Identify which cell holds the provided text, then report its (x, y) central coordinate. 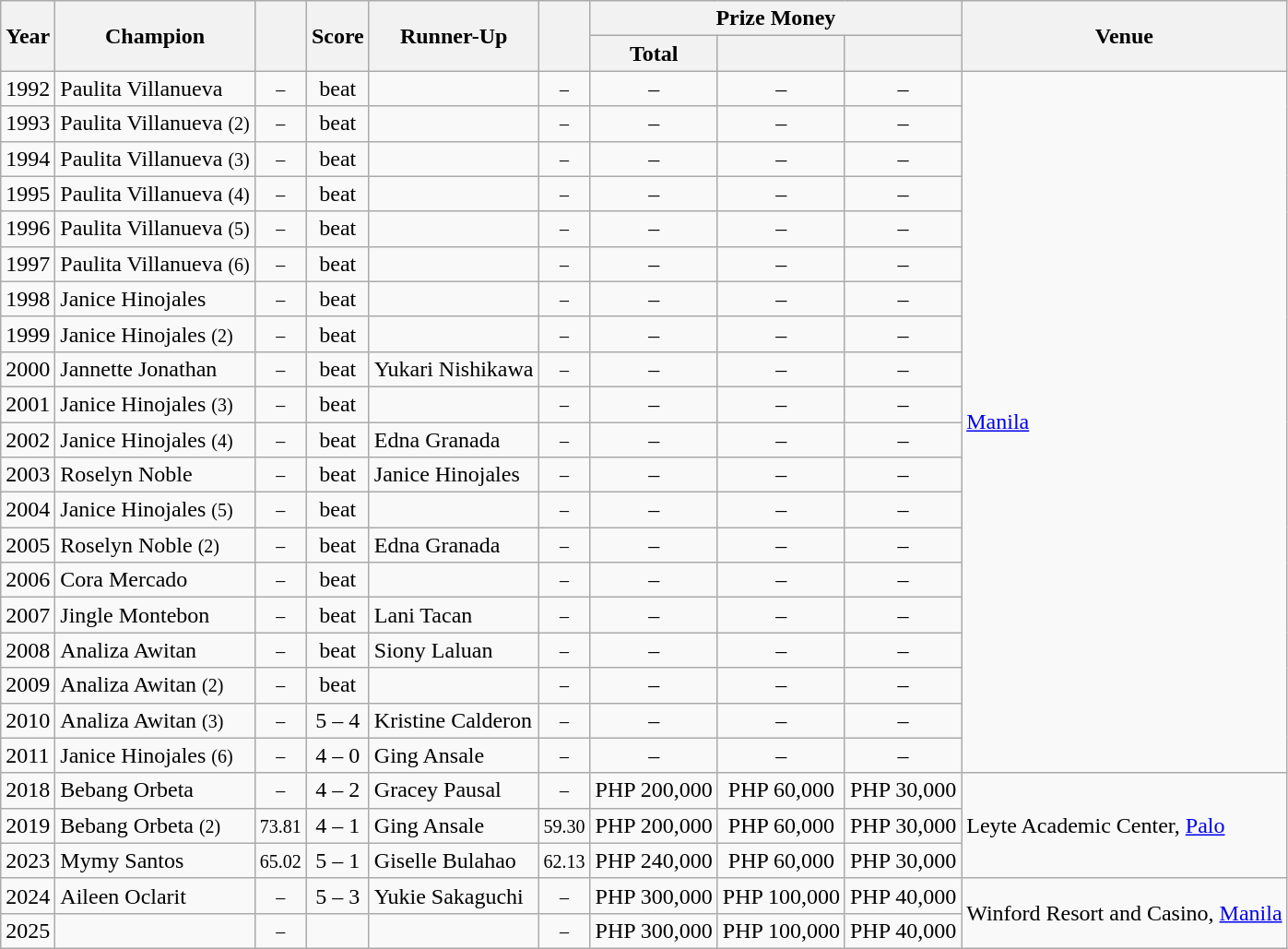
5 – 1 (337, 860)
2008 (28, 650)
Yukie Sakaguchi (454, 896)
Champion (155, 36)
65.02 (280, 860)
Lani Tacan (454, 615)
2010 (28, 720)
Paulita Villanueva (6) (155, 264)
2009 (28, 685)
Cora Mercado (155, 580)
4 – 0 (337, 755)
Janice Hinojales (2) (155, 334)
Analiza Awitan (155, 650)
4 – 2 (337, 790)
Venue (1125, 36)
2000 (28, 369)
1997 (28, 264)
59.30 (564, 825)
Jannette Jonathan (155, 369)
Aileen Oclarit (155, 896)
Paulita Villanueva (155, 89)
1994 (28, 159)
2007 (28, 615)
Janice Hinojales (3) (155, 404)
Manila (1125, 422)
Janice Hinojales (5) (155, 510)
Janice Hinojales (6) (155, 755)
Paulita Villanueva (5) (155, 229)
Janice Hinojales (4) (155, 440)
Winford Resort and Casino, Manila (1125, 913)
Yukari Nishikawa (454, 369)
Paulita Villanueva (4) (155, 194)
2025 (28, 931)
Prize Money (776, 18)
2023 (28, 860)
Gracey Pausal (454, 790)
Giselle Bulahao (454, 860)
1992 (28, 89)
5 – 4 (337, 720)
Siony Laluan (454, 650)
Paulita Villanueva (2) (155, 124)
1996 (28, 229)
Roselyn Noble (2) (155, 545)
2005 (28, 545)
1999 (28, 334)
Bebang Orbeta (155, 790)
1995 (28, 194)
Jingle Montebon (155, 615)
1998 (28, 299)
Mymy Santos (155, 860)
Bebang Orbeta (2) (155, 825)
2019 (28, 825)
2006 (28, 580)
Roselyn Noble (155, 475)
2003 (28, 475)
Analiza Awitan (2) (155, 685)
2024 (28, 896)
5 – 3 (337, 896)
Leyte Academic Center, Palo (1125, 825)
Analiza Awitan (3) (155, 720)
2011 (28, 755)
62.13 (564, 860)
1993 (28, 124)
2001 (28, 404)
PHP 240,000 (654, 860)
Paulita Villanueva (3) (155, 159)
73.81 (280, 825)
Total (654, 53)
2018 (28, 790)
Year (28, 36)
Kristine Calderon (454, 720)
2004 (28, 510)
4 – 1 (337, 825)
Runner-Up (454, 36)
2002 (28, 440)
Score (337, 36)
